Return the [x, y] coordinate for the center point of the cell that contains the specified text.  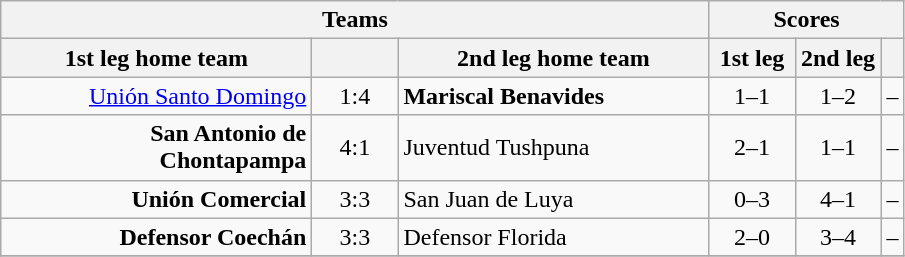
1–2 [838, 96]
1st leg [752, 58]
Unión Comercial [156, 199]
1st leg home team [156, 58]
2–1 [752, 148]
3–4 [838, 237]
San Juan de Luya [554, 199]
0–3 [752, 199]
San Antonio de Chontapampa [156, 148]
4–1 [838, 199]
2nd leg home team [554, 58]
2nd leg [838, 58]
4:1 [355, 148]
2–0 [752, 237]
Defensor Coechán [156, 237]
1:4 [355, 96]
Teams [355, 20]
Unión Santo Domingo [156, 96]
Defensor Florida [554, 237]
Scores [806, 20]
Juventud Tushpuna [554, 148]
Mariscal Benavides [554, 96]
